Capture the cell that displays the provided text and extract its [x, y] central coordinate. 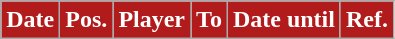
Date until [284, 20]
Pos. [86, 20]
Player [152, 20]
Date [30, 20]
Ref. [366, 20]
To [210, 20]
